From the cell containing the given text, extract its center point as [X, Y] coordinate. 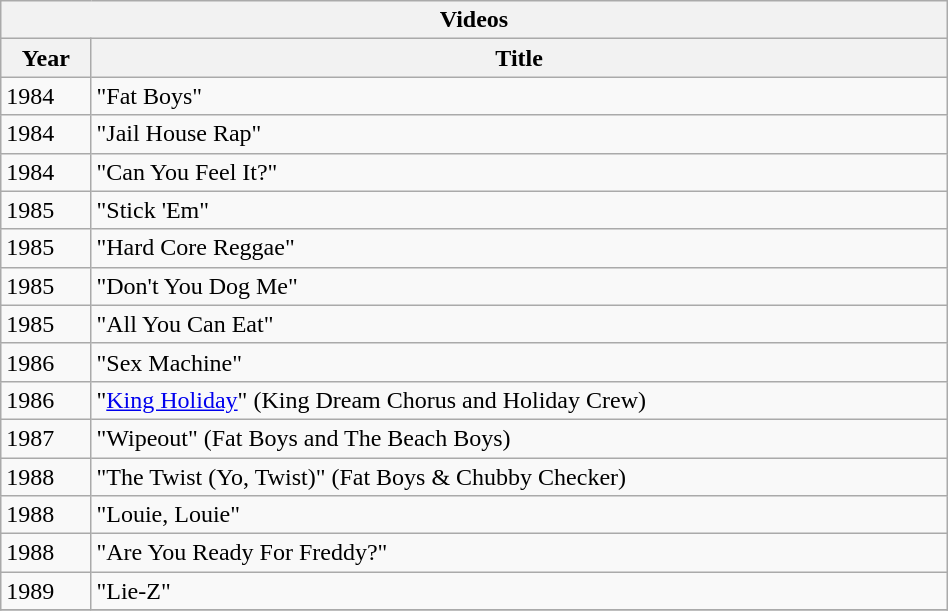
"All You Can Eat" [519, 324]
1989 [46, 591]
"Fat Boys" [519, 96]
"Sex Machine" [519, 362]
"Can You Feel It?" [519, 172]
Title [519, 58]
"Wipeout" (Fat Boys and The Beach Boys) [519, 438]
"Hard Core Reggae" [519, 248]
"Stick 'Em" [519, 210]
Year [46, 58]
"Jail House Rap" [519, 134]
1987 [46, 438]
"King Holiday" (King Dream Chorus and Holiday Crew) [519, 400]
"Lie-Z" [519, 591]
"The Twist (Yo, Twist)" (Fat Boys & Chubby Checker) [519, 477]
"Louie, Louie" [519, 515]
"Are You Ready For Freddy?" [519, 553]
Videos [474, 20]
"Don't You Dog Me" [519, 286]
